Pinpoint the cell where the given text exists, returning its [x, y] midpoint coordinate. 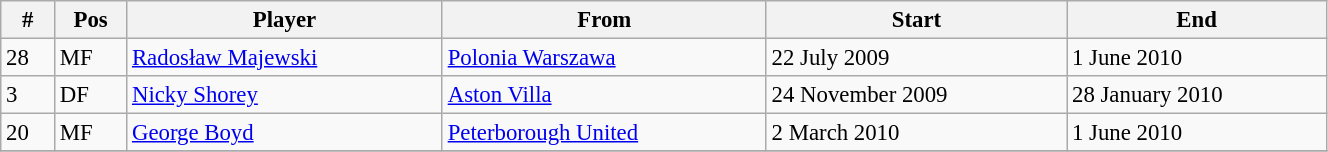
3 [28, 95]
24 November 2009 [916, 95]
End [1197, 20]
# [28, 20]
DF [91, 95]
2 March 2010 [916, 133]
Player [285, 20]
Start [916, 20]
28 [28, 58]
George Boyd [285, 133]
From [604, 20]
Pos [91, 20]
22 July 2009 [916, 58]
Radosław Majewski [285, 58]
Polonia Warszawa [604, 58]
Peterborough United [604, 133]
28 January 2010 [1197, 95]
20 [28, 133]
Aston Villa [604, 95]
Nicky Shorey [285, 95]
